From the cell containing the given text, extract its center point as (X, Y) coordinate. 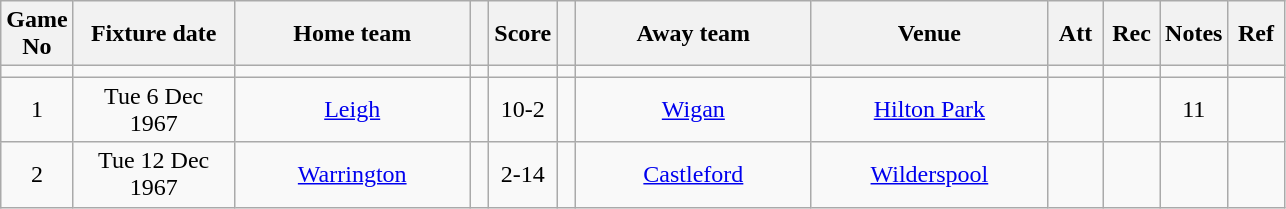
11 (1194, 110)
Away team (693, 34)
Castleford (693, 174)
Home team (352, 34)
Tue 6 Dec 1967 (154, 110)
Notes (1194, 34)
Score (523, 34)
Fixture date (154, 34)
Warrington (352, 174)
Wigan (693, 110)
Att (1075, 34)
10-2 (523, 110)
Venue (929, 34)
2-14 (523, 174)
2 (37, 174)
Wilderspool (929, 174)
Tue 12 Dec 1967 (154, 174)
Game No (37, 34)
1 (37, 110)
Rec (1132, 34)
Ref (1256, 34)
Leigh (352, 110)
Hilton Park (929, 110)
